Return (X, Y) of the center of cell containing provided text 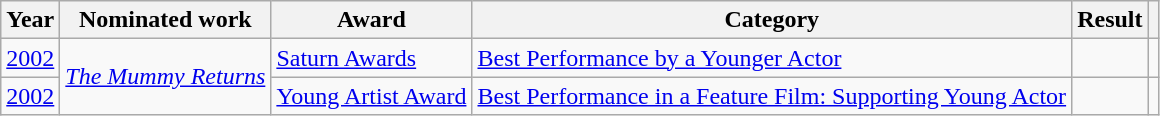
Year (30, 20)
Category (772, 20)
Award (372, 20)
Young Artist Award (372, 96)
The Mummy Returns (166, 77)
Saturn Awards (372, 58)
Nominated work (166, 20)
Best Performance in a Feature Film: Supporting Young Actor (772, 96)
Best Performance by a Younger Actor (772, 58)
Result (1110, 20)
